From the cell containing the given text, extract its center point as (X, Y) coordinate. 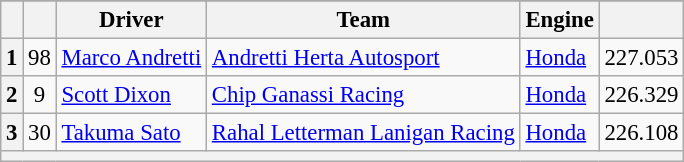
Chip Ganassi Racing (364, 95)
227.053 (642, 58)
2 (12, 95)
Marco Andretti (131, 58)
Scott Dixon (131, 95)
30 (40, 133)
Andretti Herta Autosport (364, 58)
226.329 (642, 95)
98 (40, 58)
Team (364, 20)
Driver (131, 20)
Engine (560, 20)
1 (12, 58)
3 (12, 133)
Rahal Letterman Lanigan Racing (364, 133)
9 (40, 95)
Takuma Sato (131, 133)
226.108 (642, 133)
